Provide the (X, Y) coordinate of the cell's center where the given text is located.  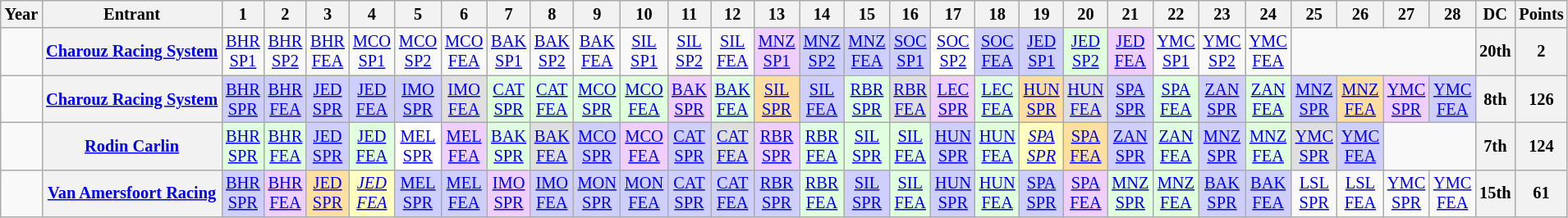
7th (1495, 146)
24 (1268, 14)
Entrant (131, 14)
12 (732, 14)
9 (598, 14)
MCOSP2 (418, 52)
MNZSP1 (777, 52)
13 (777, 14)
1 (243, 14)
LECSPR (953, 99)
SOCSP1 (910, 52)
Year (21, 14)
17 (953, 14)
28 (1452, 14)
14 (823, 14)
LSLSPR (1314, 193)
6 (464, 14)
BHRSP2 (286, 52)
SOCFEA (997, 52)
MCOSP1 (372, 52)
JEDSP2 (1085, 52)
61 (1541, 193)
21 (1130, 14)
10 (644, 14)
20 (1085, 14)
15th (1495, 193)
SILSP2 (690, 52)
11 (690, 14)
23 (1222, 14)
Rodin Carlin (131, 146)
7 (509, 14)
LECFEA (997, 99)
25 (1314, 14)
124 (1541, 146)
DC (1495, 14)
8th (1495, 99)
Points (1541, 14)
YMCSP2 (1222, 52)
22 (1176, 14)
27 (1406, 14)
15 (867, 14)
26 (1360, 14)
SOCSP2 (953, 52)
20th (1495, 52)
18 (997, 14)
LSLFEA (1360, 193)
16 (910, 14)
MONSPR (598, 193)
3 (328, 14)
SILSP1 (644, 52)
BAKSP1 (509, 52)
MNZSP2 (823, 52)
5 (418, 14)
19 (1042, 14)
BHRSP1 (243, 52)
JEDSP1 (1042, 52)
Van Amersfoort Racing (131, 193)
4 (372, 14)
YMCSP1 (1176, 52)
8 (552, 14)
MONFEA (644, 193)
126 (1541, 99)
BAKSP2 (552, 52)
